Return the (X, Y) coordinate for the center point of the cell that contains the specified text.  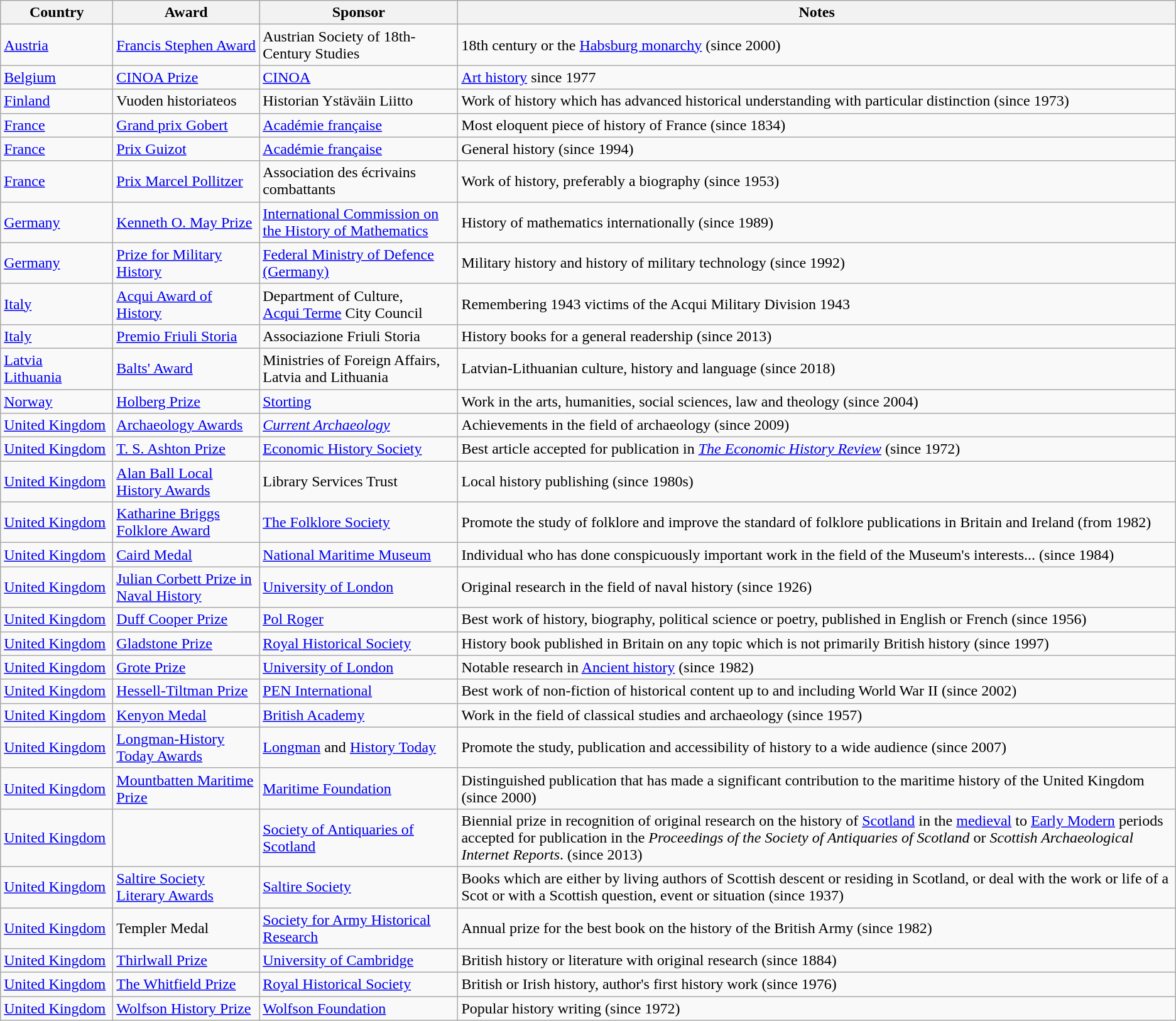
18th century or the Habsburg monarchy (since 2000) (817, 45)
Premio Friuli Storia (186, 336)
Federal Ministry of Defence (Germany) (359, 263)
Work of history, preferably a biography (since 1953) (817, 181)
Society for Army Historical Research (359, 927)
Acqui Award of History (186, 304)
General history (since 1994) (817, 149)
The Folklore Society (359, 523)
Balts' Award (186, 368)
University of Cambridge (359, 961)
Best work of non-fiction of historical content up to and including World War II (since 2002) (817, 691)
Best article accepted for publication in The Economic History Review (since 1972) (817, 449)
Achievements in the field of archaeology (since 2009) (817, 425)
Finland (57, 101)
Country (57, 13)
Pol Roger (359, 620)
Work in the arts, humanities, social sciences, law and theology (since 2004) (817, 401)
International Commission on the History of Mathematics (359, 222)
Templer Medal (186, 927)
Historian Ystäväin Liitto (359, 101)
Notable research in Ancient history (since 1982) (817, 667)
Longman-History Today Awards (186, 748)
Best work of history, biography, political science or poetry, published in English or French (since 1956) (817, 620)
Storting (359, 401)
History books for a general readership (since 2013) (817, 336)
Thirlwall Prize (186, 961)
Remembering 1943 victims of the Acqui Military Division 1943 (817, 304)
Prix Guizot (186, 149)
The Whitfield Prize (186, 985)
Society of Antiquaries of Scotland (359, 838)
Wolfson Foundation (359, 1008)
Francis Stephen Award (186, 45)
Association des écrivains combattants (359, 181)
PEN International (359, 691)
National Maritime Museum (359, 555)
T. S. Ashton Prize (186, 449)
British history or literature with original research (since 1884) (817, 961)
Alan Ball Local History Awards (186, 481)
Library Services Trust (359, 481)
Ministries of Foreign Affairs, Latvia and Lithuania (359, 368)
Mountbatten Maritime Prize (186, 788)
Gladstone Prize (186, 643)
Julian Corbett Prize in Naval History (186, 587)
Sponsor (359, 13)
Hessell-Tiltman Prize (186, 691)
Original research in the field of naval history (since 1926) (817, 587)
Wolfson History Prize (186, 1008)
Economic History Society (359, 449)
Distinguished publication that has made a significant contribution to the maritime history of the United Kingdom (since 2000) (817, 788)
Local history publishing (since 1980s) (817, 481)
History of mathematics internationally (since 1989) (817, 222)
Saltire Society Literary Awards (186, 887)
Holberg Prize (186, 401)
Duff Cooper Prize (186, 620)
Caird Medal (186, 555)
Maritime Foundation (359, 788)
Archaeology Awards (186, 425)
Department of Culture, Acqui Terme City Council (359, 304)
Saltire Society (359, 887)
Longman and History Today (359, 748)
Notes (817, 13)
Grand prix Gobert (186, 125)
CINOA Prize (186, 77)
Most eloquent piece of history of France (since 1834) (817, 125)
Latvia Lithuania (57, 368)
Prix Marcel Pollitzer (186, 181)
Kenyon Medal (186, 715)
Grote Prize (186, 667)
Award (186, 13)
Annual prize for the best book on the history of the British Army (since 1982) (817, 927)
Katharine Briggs Folklore Award (186, 523)
History book published in Britain on any topic which is not primarily British history (since 1997) (817, 643)
British Academy (359, 715)
Norway (57, 401)
Individual who has done conspicuously important work in the field of the Museum's interests... (since 1984) (817, 555)
Kenneth O. May Prize (186, 222)
Belgium (57, 77)
Vuoden historiateos (186, 101)
Current Archaeology (359, 425)
Work in the field of classical studies and archaeology (since 1957) (817, 715)
CINOA (359, 77)
Work of history which has advanced historical understanding with particular distinction (since 1973) (817, 101)
Austrian Society of 18th-Century Studies (359, 45)
Promote the study of folklore and improve the standard of folklore publications in Britain and Ireland (from 1982) (817, 523)
Art history since 1977 (817, 77)
Austria (57, 45)
Prize for Military History (186, 263)
Promote the study, publication and accessibility of history to a wide audience (since 2007) (817, 748)
Associazione Friuli Storia (359, 336)
Latvian-Lithuanian culture, history and language (since 2018) (817, 368)
Military history and history of military technology (since 1992) (817, 263)
British or Irish history, author's first history work (since 1976) (817, 985)
Popular history writing (since 1972) (817, 1008)
